Identify which cell holds the provided text, then report its (X, Y) central coordinate. 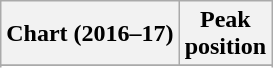
Chart (2016–17) (90, 34)
Peakposition (225, 34)
